Return (X, Y) of the center of cell containing provided text 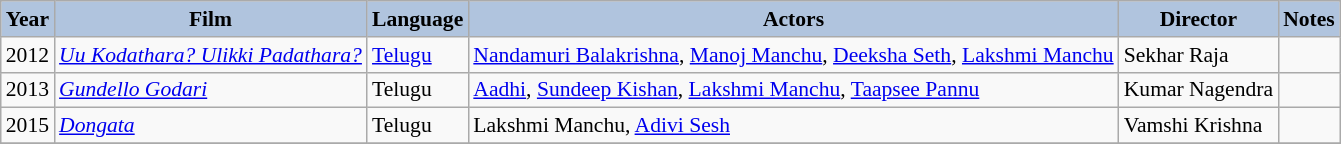
Aadhi, Sundeep Kishan, Lakshmi Manchu, Taapsee Pannu (793, 90)
Kumar Nagendra (1198, 90)
2012 (28, 55)
Year (28, 19)
Dongata (210, 126)
Nandamuri Balakrishna, Manoj Manchu, Deeksha Seth, Lakshmi Manchu (793, 55)
Vamshi Krishna (1198, 126)
Director (1198, 19)
2013 (28, 90)
Uu Kodathara? Ulikki Padathara? (210, 55)
Sekhar Raja (1198, 55)
2015 (28, 126)
Notes (1309, 19)
Gundello Godari (210, 90)
Lakshmi Manchu, Adivi Sesh (793, 126)
Film (210, 19)
Actors (793, 19)
Language (418, 19)
